Capture the cell that displays the provided text and extract its [X, Y] central coordinate. 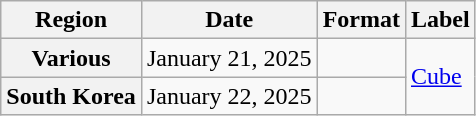
Label [440, 20]
Format [361, 20]
Region [72, 20]
January 22, 2025 [229, 96]
January 21, 2025 [229, 58]
Various [72, 58]
South Korea [72, 96]
Date [229, 20]
Cube [440, 77]
